From the cell containing the given text, extract its center point as (X, Y) coordinate. 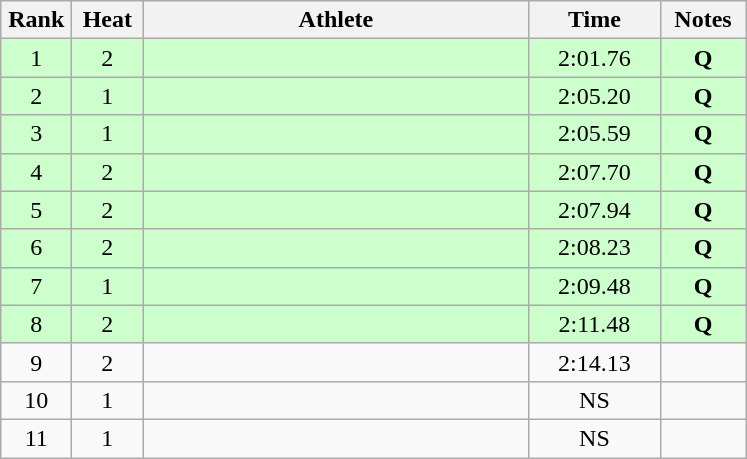
Athlete (336, 20)
2:01.76 (594, 58)
11 (36, 438)
10 (36, 400)
2:11.48 (594, 324)
Time (594, 20)
2:05.20 (594, 96)
Notes (703, 20)
2:14.13 (594, 362)
2:08.23 (594, 248)
9 (36, 362)
2:07.70 (594, 172)
Heat (108, 20)
Rank (36, 20)
4 (36, 172)
5 (36, 210)
8 (36, 324)
6 (36, 248)
3 (36, 134)
2:05.59 (594, 134)
2:09.48 (594, 286)
2:07.94 (594, 210)
7 (36, 286)
